Detect which cell encompasses the target text, then output its (x, y) center coordinate. 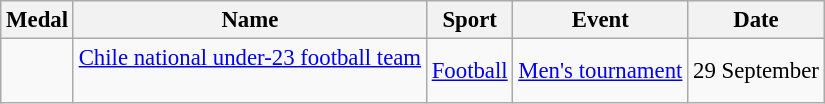
29 September (756, 72)
Name (250, 20)
Sport (470, 20)
Football (470, 72)
Medal (38, 20)
Chile national under-23 football team (250, 72)
Event (600, 20)
Men's tournament (600, 72)
Date (756, 20)
